Detect which cell encompasses the target text, then output its (x, y) center coordinate. 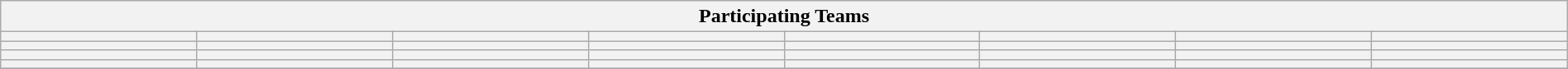
Participating Teams (784, 16)
